For the text-containing cell, return its midpoint in (X, Y) coordinate format. 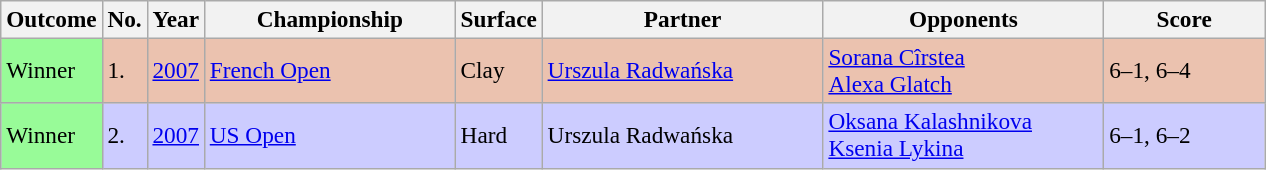
2. (124, 136)
Hard (498, 136)
Opponents (964, 19)
US Open (330, 136)
French Open (330, 70)
Surface (498, 19)
6–1, 6–2 (1184, 136)
Score (1184, 19)
Outcome (52, 19)
Sorana Cîrstea Alexa Glatch (964, 70)
No. (124, 19)
6–1, 6–4 (1184, 70)
Clay (498, 70)
1. (124, 70)
Championship (330, 19)
Partner (682, 19)
Year (176, 19)
Oksana Kalashnikova Ksenia Lykina (964, 136)
